Determine the [X, Y] coordinate at the center of the cell enclosing the given text.  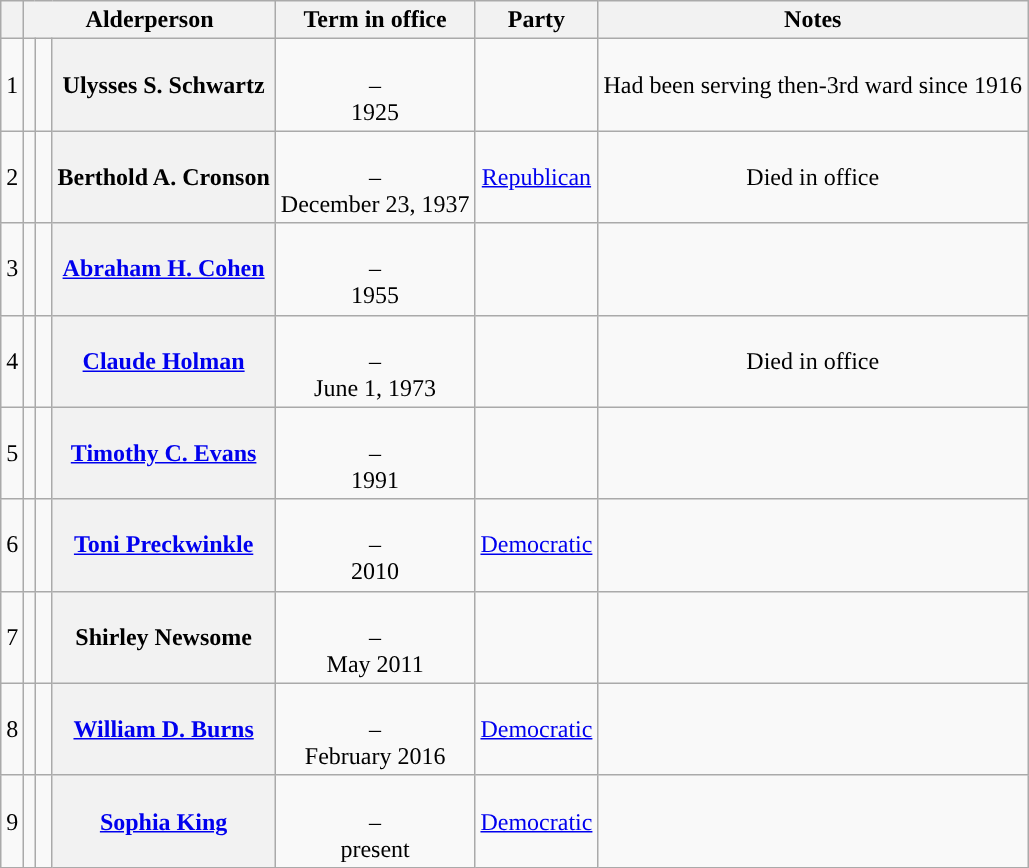
3 [12, 269]
Timothy C. Evans [164, 453]
–February 2016 [375, 729]
Notes [813, 20]
2 [12, 177]
5 [12, 453]
Shirley Newsome [164, 637]
–1991 [375, 453]
Alderperson [150, 20]
–June 1, 1973 [375, 361]
9 [12, 821]
Sophia King [164, 821]
Republican [536, 177]
7 [12, 637]
Toni Preckwinkle [164, 545]
1 [12, 85]
6 [12, 545]
8 [12, 729]
–present [375, 821]
–2010 [375, 545]
Claude Holman [164, 361]
Abraham H. Cohen [164, 269]
Berthold A. Cronson [164, 177]
Term in office [375, 20]
–1925 [375, 85]
Ulysses S. Schwartz [164, 85]
–December 23, 1937 [375, 177]
Party [536, 20]
Had been serving then-3rd ward since 1916 [813, 85]
–May 2011 [375, 637]
4 [12, 361]
–1955 [375, 269]
William D. Burns [164, 729]
